From the cell containing the given text, extract its center point as (X, Y) coordinate. 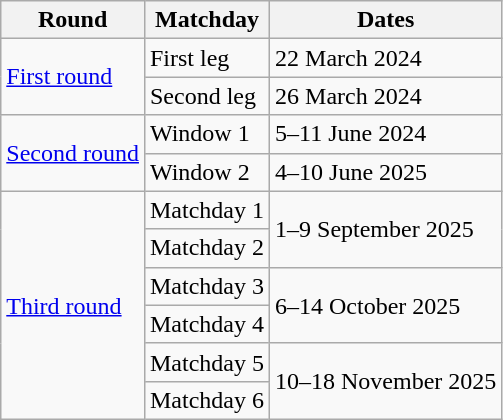
5–11 June 2024 (386, 134)
Window 1 (206, 134)
Second round (73, 153)
1–9 September 2025 (386, 229)
Second leg (206, 96)
6–14 October 2025 (386, 305)
First round (73, 77)
22 March 2024 (386, 58)
Round (73, 20)
Dates (386, 20)
10–18 November 2025 (386, 381)
Window 2 (206, 172)
Matchday 5 (206, 362)
Matchday 3 (206, 286)
Matchday 2 (206, 248)
Matchday 1 (206, 210)
Matchday 6 (206, 400)
Matchday (206, 20)
4–10 June 2025 (386, 172)
First leg (206, 58)
26 March 2024 (386, 96)
Third round (73, 305)
Matchday 4 (206, 324)
